Scan for the cell matching the given text and deliver its [x, y] coordinate at center. 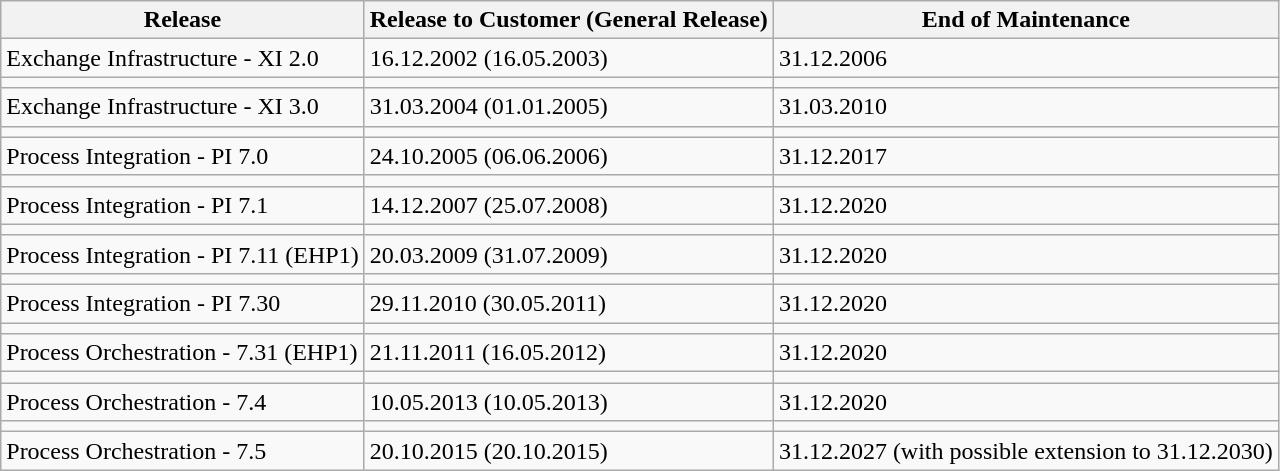
Release [182, 20]
Process Integration - PI 7.1 [182, 205]
24.10.2005 (06.06.2006) [568, 156]
29.11.2010 (30.05.2011) [568, 303]
Exchange Infrastructure - XI 3.0 [182, 107]
21.11.2011 (16.05.2012) [568, 353]
20.03.2009 (31.07.2009) [568, 254]
Process Integration - PI 7.30 [182, 303]
End of Maintenance [1026, 20]
31.03.2004 (01.01.2005) [568, 107]
16.12.2002 (16.05.2003) [568, 58]
20.10.2015 (20.10.2015) [568, 451]
31.12.2027 (with possible extension to 31.12.2030) [1026, 451]
Process Orchestration - 7.31 (EHP1) [182, 353]
14.12.2007 (25.07.2008) [568, 205]
31.12.2017 [1026, 156]
Process Orchestration - 7.4 [182, 402]
Exchange Infrastructure - XI 2.0 [182, 58]
Process Integration - PI 7.0 [182, 156]
31.03.2010 [1026, 107]
31.12.2006 [1026, 58]
Process Integration - PI 7.11 (EHP1) [182, 254]
10.05.2013 (10.05.2013) [568, 402]
Release to Customer (General Release) [568, 20]
Process Orchestration - 7.5 [182, 451]
